Detect which cell encompasses the target text, then output its [X, Y] center coordinate. 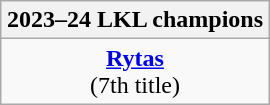
2023–24 LKL champions [134, 20]
Rytas(7th title) [134, 72]
